Pinpoint the cell where the given text exists, returning its (X, Y) midpoint coordinate. 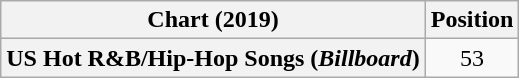
US Hot R&B/Hip-Hop Songs (Billboard) (213, 58)
Chart (2019) (213, 20)
Position (472, 20)
53 (472, 58)
